Detect which cell encompasses the target text, then output its [x, y] center coordinate. 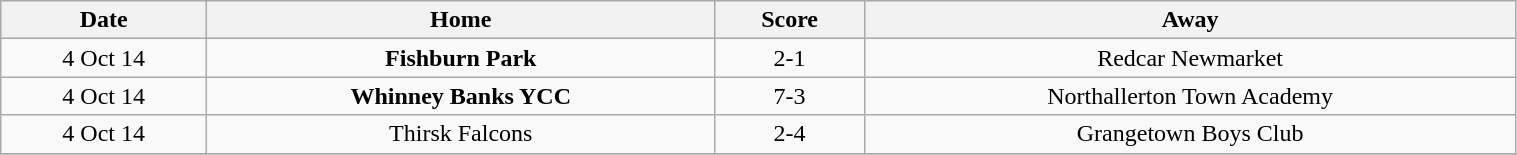
Whinney Banks YCC [461, 96]
2-1 [790, 58]
Redcar Newmarket [1190, 58]
Fishburn Park [461, 58]
Away [1190, 20]
Northallerton Town Academy [1190, 96]
Grangetown Boys Club [1190, 134]
Date [104, 20]
Score [790, 20]
Home [461, 20]
2-4 [790, 134]
Thirsk Falcons [461, 134]
7-3 [790, 96]
